Detect which cell encompasses the target text, then output its [x, y] center coordinate. 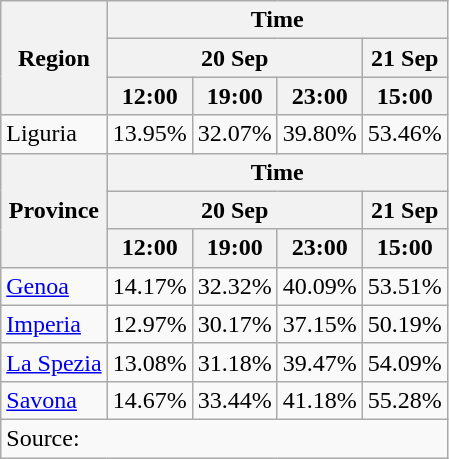
Region [54, 58]
13.95% [150, 134]
Province [54, 210]
54.09% [404, 362]
13.08% [150, 362]
32.32% [234, 286]
50.19% [404, 324]
12.97% [150, 324]
41.18% [320, 400]
Source: [224, 438]
39.47% [320, 362]
40.09% [320, 286]
Genoa [54, 286]
14.67% [150, 400]
39.80% [320, 134]
37.15% [320, 324]
30.17% [234, 324]
Liguria [54, 134]
Imperia [54, 324]
33.44% [234, 400]
31.18% [234, 362]
La Spezia [54, 362]
53.46% [404, 134]
32.07% [234, 134]
55.28% [404, 400]
53.51% [404, 286]
14.17% [150, 286]
Savona [54, 400]
